Determine the [x, y] coordinate at the center of the cell enclosing the given text.  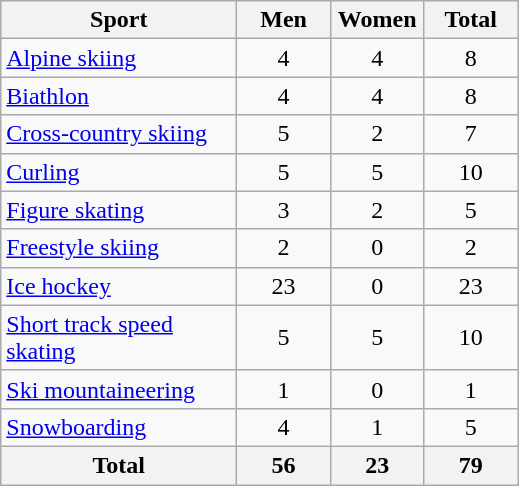
Biathlon [119, 96]
Cross-country skiing [119, 134]
Snowboarding [119, 427]
3 [284, 210]
Sport [119, 20]
Figure skating [119, 210]
Short track speed skating [119, 338]
7 [471, 134]
Curling [119, 172]
Ice hockey [119, 286]
Freestyle skiing [119, 248]
Men [284, 20]
Women [377, 20]
Alpine skiing [119, 58]
56 [284, 465]
Ski mountaineering [119, 389]
79 [471, 465]
